Provide the (x, y) coordinate of the cell's center where the given text is located.  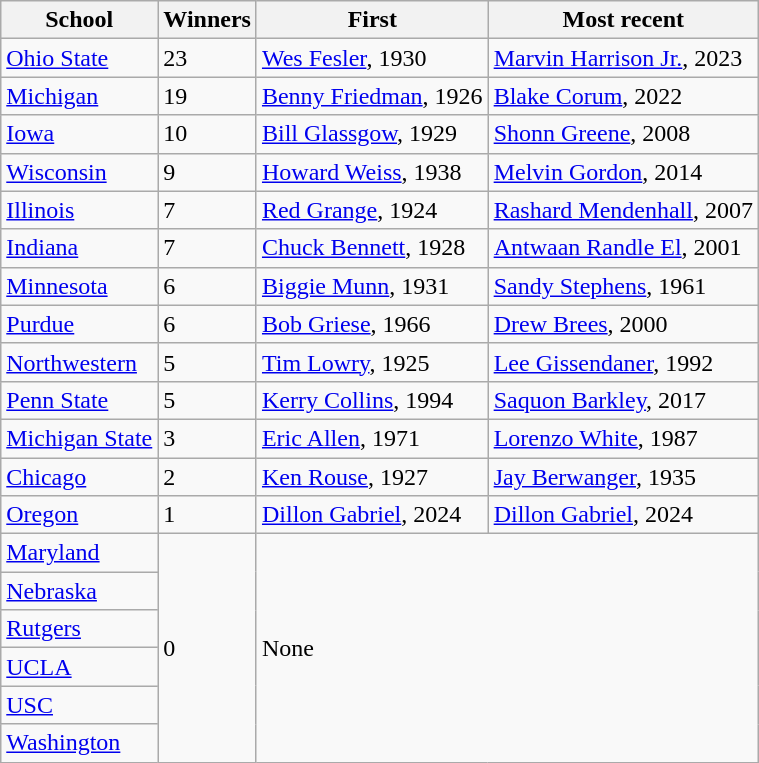
2 (208, 477)
Eric Allen, 1971 (372, 438)
3 (208, 438)
Chicago (80, 477)
Indiana (80, 248)
First (372, 20)
Tim Lowry, 1925 (372, 362)
Drew Brees, 2000 (623, 324)
Northwestern (80, 362)
Antwaan Randle El, 2001 (623, 248)
Illinois (80, 210)
Ohio State (80, 58)
Winners (208, 20)
9 (208, 172)
USC (80, 705)
Wisconsin (80, 172)
Lorenzo White, 1987 (623, 438)
Wes Fesler, 1930 (372, 58)
Most recent (623, 20)
Howard Weiss, 1938 (372, 172)
Maryland (80, 553)
Washington (80, 743)
23 (208, 58)
Iowa (80, 134)
Shonn Greene, 2008 (623, 134)
Michigan (80, 96)
Penn State (80, 400)
Lee Gissendaner, 1992 (623, 362)
1 (208, 515)
UCLA (80, 667)
Rutgers (80, 629)
19 (208, 96)
Kerry Collins, 1994 (372, 400)
Biggie Munn, 1931 (372, 286)
Minnesota (80, 286)
Blake Corum, 2022 (623, 96)
Oregon (80, 515)
Melvin Gordon, 2014 (623, 172)
Red Grange, 1924 (372, 210)
Purdue (80, 324)
0 (208, 648)
Bill Glassgow, 1929 (372, 134)
Jay Berwanger, 1935 (623, 477)
Michigan State (80, 438)
Nebraska (80, 591)
Sandy Stephens, 1961 (623, 286)
Bob Griese, 1966 (372, 324)
Saquon Barkley, 2017 (623, 400)
10 (208, 134)
Rashard Mendenhall, 2007 (623, 210)
Benny Friedman, 1926 (372, 96)
Marvin Harrison Jr., 2023 (623, 58)
School (80, 20)
None (507, 648)
Ken Rouse, 1927 (372, 477)
Chuck Bennett, 1928 (372, 248)
